Scan for the cell matching the given text and deliver its (X, Y) coordinate at center. 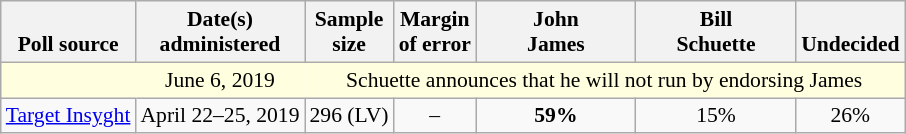
Schuette announces that he will not run by endorsing James (604, 80)
Marginof error (435, 32)
296 (LV) (348, 116)
June 6, 2019 (220, 80)
JohnJames (556, 32)
April 22–25, 2019 (220, 116)
Poll source (68, 32)
26% (850, 116)
Date(s)administered (220, 32)
59% (556, 116)
Target Insyght (68, 116)
Samplesize (348, 32)
15% (716, 116)
– (435, 116)
BillSchuette (716, 32)
Undecided (850, 32)
